Extract the [X, Y] coordinate from the center of the cell holding the provided text.  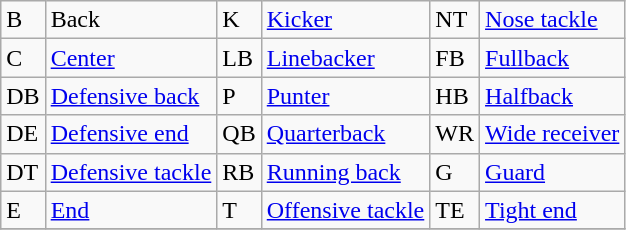
K [239, 20]
HB [455, 96]
DB [23, 96]
TE [455, 210]
Guard [552, 172]
E [23, 210]
Tight end [552, 210]
Fullback [552, 58]
RB [239, 172]
Nose tackle [552, 20]
NT [455, 20]
LB [239, 58]
Running back [346, 172]
Quarterback [346, 134]
P [239, 96]
T [239, 210]
Back [131, 20]
Kicker [346, 20]
G [455, 172]
QB [239, 134]
Wide receiver [552, 134]
Defensive tackle [131, 172]
End [131, 210]
Linebacker [346, 58]
Defensive back [131, 96]
WR [455, 134]
B [23, 20]
Punter [346, 96]
Offensive tackle [346, 210]
FB [455, 58]
C [23, 58]
Defensive end [131, 134]
Center [131, 58]
DT [23, 172]
DE [23, 134]
Halfback [552, 96]
